From the cell containing the given text, extract its center point as (x, y) coordinate. 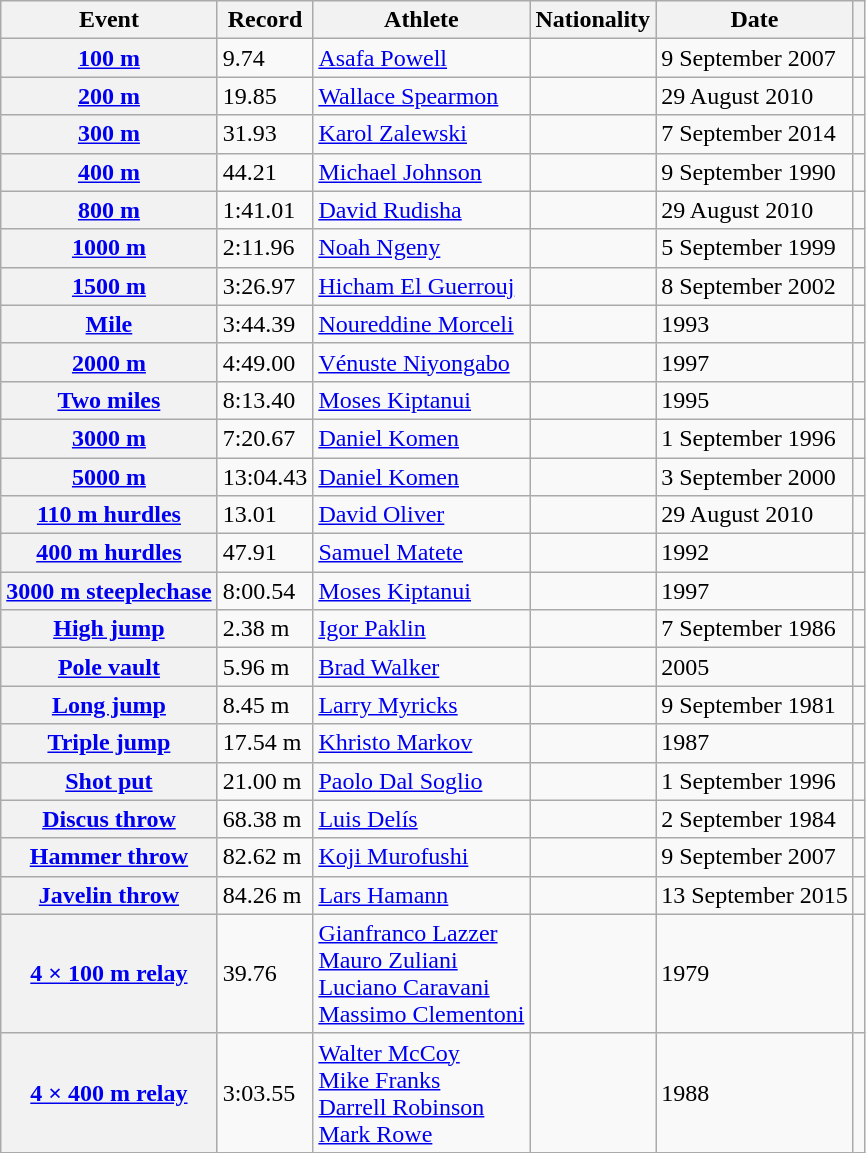
Asafa Powell (422, 58)
Larry Myricks (422, 705)
39.76 (265, 974)
Koji Murofushi (422, 857)
7 September 1986 (755, 629)
9.74 (265, 58)
2 September 1984 (755, 819)
5000 m (109, 477)
5 September 1999 (755, 248)
17.54 m (265, 743)
800 m (109, 210)
8.45 m (265, 705)
2005 (755, 667)
Long jump (109, 705)
2000 m (109, 362)
44.21 (265, 172)
1987 (755, 743)
Nationality (593, 20)
Hammer throw (109, 857)
1988 (755, 1092)
300 m (109, 134)
68.38 m (265, 819)
Record (265, 20)
Gianfranco LazzerMauro ZulianiLuciano CaravaniMassimo Clementoni (422, 974)
Paolo Dal Soglio (422, 781)
David Rudisha (422, 210)
1500 m (109, 286)
Igor Paklin (422, 629)
Triple jump (109, 743)
3:03.55 (265, 1092)
47.91 (265, 553)
100 m (109, 58)
21.00 m (265, 781)
82.62 m (265, 857)
Michael Johnson (422, 172)
19.85 (265, 96)
Walter McCoyMike FranksDarrell RobinsonMark Rowe (422, 1092)
1993 (755, 324)
2:11.96 (265, 248)
Wallace Spearmon (422, 96)
13 September 2015 (755, 895)
Brad Walker (422, 667)
13:04.43 (265, 477)
13.01 (265, 515)
Luis Delís (422, 819)
Pole vault (109, 667)
9 September 1990 (755, 172)
8:13.40 (265, 400)
8 September 2002 (755, 286)
1:41.01 (265, 210)
400 m hurdles (109, 553)
3000 m (109, 438)
3:26.97 (265, 286)
1979 (755, 974)
Athlete (422, 20)
High jump (109, 629)
7 September 2014 (755, 134)
Samuel Matete (422, 553)
Mile (109, 324)
3 September 2000 (755, 477)
2.38 m (265, 629)
1995 (755, 400)
Vénuste Niyongabo (422, 362)
Shot put (109, 781)
Two miles (109, 400)
9 September 1981 (755, 705)
Event (109, 20)
3:44.39 (265, 324)
Noureddine Morceli (422, 324)
3000 m steeplechase (109, 591)
110 m hurdles (109, 515)
Javelin throw (109, 895)
Lars Hamann (422, 895)
4 × 100 m relay (109, 974)
4 × 400 m relay (109, 1092)
Hicham El Guerrouj (422, 286)
Noah Ngeny (422, 248)
400 m (109, 172)
84.26 m (265, 895)
7:20.67 (265, 438)
200 m (109, 96)
Discus throw (109, 819)
David Oliver (422, 515)
1000 m (109, 248)
Khristo Markov (422, 743)
4:49.00 (265, 362)
Karol Zalewski (422, 134)
5.96 m (265, 667)
31.93 (265, 134)
8:00.54 (265, 591)
Date (755, 20)
1992 (755, 553)
